For the text-containing cell, return its midpoint in [X, Y] coordinate format. 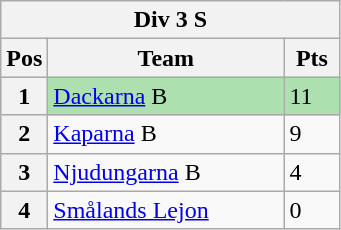
2 [24, 134]
Kaparna B [166, 134]
Team [166, 58]
11 [312, 96]
Pts [312, 58]
1 [24, 96]
Smålands Lejon [166, 210]
Pos [24, 58]
Div 3 S [170, 20]
9 [312, 134]
Njudungarna B [166, 172]
0 [312, 210]
3 [24, 172]
Dackarna B [166, 96]
